Provide the [x, y] coordinate of the cell's center where the given text is located.  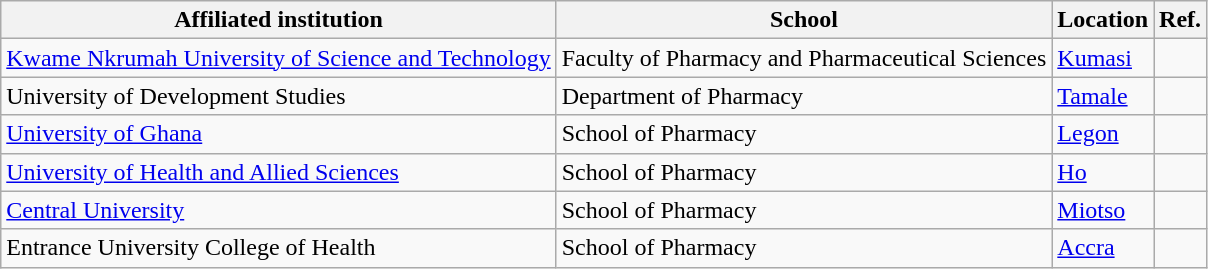
Faculty of Pharmacy and Pharmaceutical Sciences [804, 58]
University of Development Studies [278, 96]
Legon [1103, 134]
School [804, 20]
Kumasi [1103, 58]
Accra [1103, 248]
Miotso [1103, 210]
Kwame Nkrumah University of Science and Technology [278, 58]
Location [1103, 20]
Entrance University College of Health [278, 248]
Department of Pharmacy [804, 96]
Ho [1103, 172]
University of Health and Allied Sciences [278, 172]
Central University [278, 210]
Ref. [1180, 20]
Affiliated institution [278, 20]
University of Ghana [278, 134]
Tamale [1103, 96]
